Locate the cell with the specified text and output its (x, y) center coordinate. 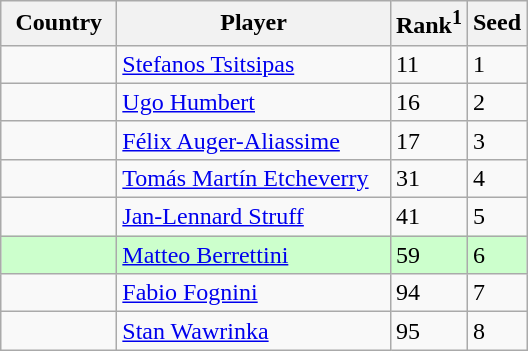
6 (496, 255)
Stefanos Tsitsipas (254, 64)
16 (428, 102)
1 (496, 64)
Seed (496, 24)
94 (428, 293)
7 (496, 293)
Félix Auger-Aliassime (254, 140)
Country (59, 24)
Tomás Martín Etcheverry (254, 178)
95 (428, 331)
Fabio Fognini (254, 293)
41 (428, 217)
2 (496, 102)
Jan-Lennard Struff (254, 217)
8 (496, 331)
31 (428, 178)
4 (496, 178)
Matteo Berrettini (254, 255)
5 (496, 217)
Stan Wawrinka (254, 331)
Rank1 (428, 24)
Ugo Humbert (254, 102)
17 (428, 140)
59 (428, 255)
11 (428, 64)
Player (254, 24)
3 (496, 140)
